Capture the cell that displays the provided text and extract its [X, Y] central coordinate. 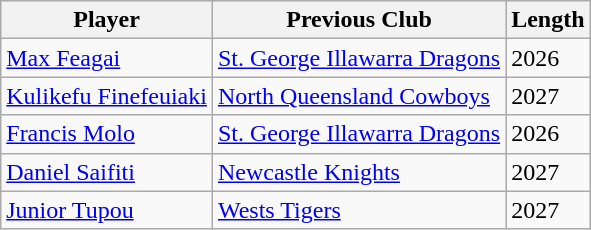
Wests Tigers [358, 210]
Francis Molo [107, 134]
North Queensland Cowboys [358, 96]
Length [548, 20]
Player [107, 20]
Previous Club [358, 20]
Daniel Saifiti [107, 172]
Max Feagai [107, 58]
Kulikefu Finefeuiaki [107, 96]
Newcastle Knights [358, 172]
Junior Tupou [107, 210]
